Find where the given text appears and provide that cell's center as (x, y) coordinate. 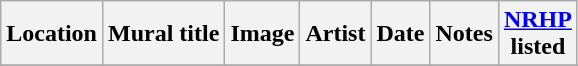
Mural title (163, 34)
Artist (336, 34)
Notes (464, 34)
NRHPlisted (538, 34)
Location (52, 34)
Date (400, 34)
Image (262, 34)
